Return (x, y) of the center of cell containing provided text 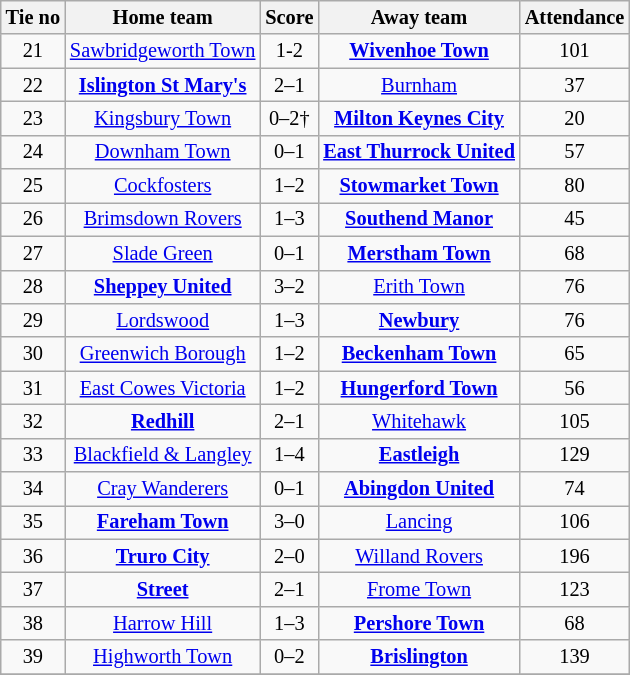
20 (574, 118)
Home team (162, 17)
0–2 (289, 657)
25 (33, 186)
Tie no (33, 17)
Newbury (419, 320)
Pershore Town (419, 623)
80 (574, 186)
1-2 (289, 51)
Stowmarket Town (419, 186)
Beckenham Town (419, 354)
129 (574, 455)
56 (574, 388)
Score (289, 17)
105 (574, 421)
Street (162, 589)
Abingdon United (419, 489)
1–4 (289, 455)
Fareham Town (162, 522)
Southend Manor (419, 219)
Eastleigh (419, 455)
Attendance (574, 17)
21 (33, 51)
0–2† (289, 118)
23 (33, 118)
Willand Rovers (419, 556)
Cray Wanderers (162, 489)
Slade Green (162, 253)
Harrow Hill (162, 623)
Islington St Mary's (162, 85)
74 (574, 489)
Brislington (419, 657)
31 (33, 388)
Redhill (162, 421)
Kingsbury Town (162, 118)
123 (574, 589)
Frome Town (419, 589)
Milton Keynes City (419, 118)
22 (33, 85)
Merstham Town (419, 253)
26 (33, 219)
Erith Town (419, 287)
34 (33, 489)
Wivenhoe Town (419, 51)
57 (574, 152)
East Cowes Victoria (162, 388)
27 (33, 253)
Brimsdown Rovers (162, 219)
Downham Town (162, 152)
38 (33, 623)
35 (33, 522)
24 (33, 152)
Blackfield & Langley (162, 455)
Sheppey United (162, 287)
196 (574, 556)
106 (574, 522)
Lordswood (162, 320)
139 (574, 657)
Lancing (419, 522)
East Thurrock United (419, 152)
29 (33, 320)
Sawbridgeworth Town (162, 51)
2–0 (289, 556)
3–0 (289, 522)
65 (574, 354)
101 (574, 51)
Truro City (162, 556)
28 (33, 287)
3–2 (289, 287)
45 (574, 219)
32 (33, 421)
36 (33, 556)
Highworth Town (162, 657)
Hungerford Town (419, 388)
30 (33, 354)
39 (33, 657)
Away team (419, 17)
Greenwich Borough (162, 354)
Burnham (419, 85)
Whitehawk (419, 421)
33 (33, 455)
Cockfosters (162, 186)
